Return [x, y] of the center of cell containing provided text 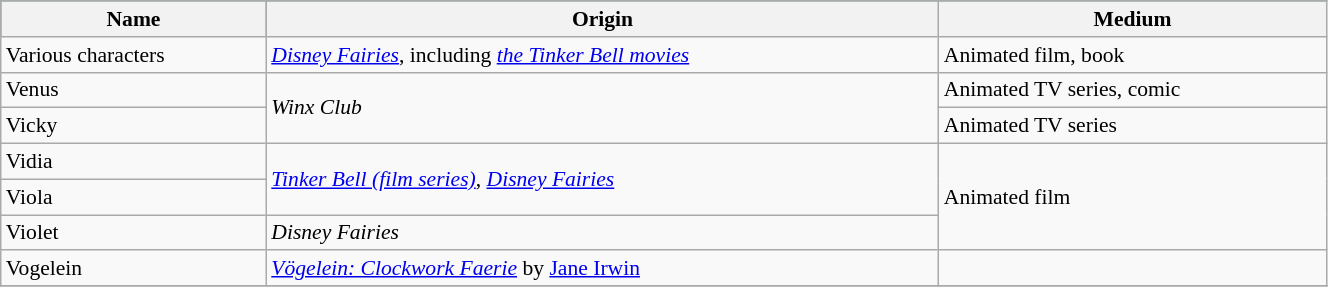
Vicky [134, 126]
Disney Fairies, including the Tinker Bell movies [602, 55]
Various characters [134, 55]
Animated film, book [1133, 55]
Name [134, 19]
Animated film [1133, 198]
Animated TV series, comic [1133, 90]
Viola [134, 197]
Vogelein [134, 269]
Medium [1133, 19]
Tinker Bell (film series), Disney Fairies [602, 180]
Origin [602, 19]
Vögelein: Clockwork Faerie by Jane Irwin [602, 269]
Winx Club [602, 108]
Animated TV series [1133, 126]
Disney Fairies [602, 233]
Venus [134, 90]
Violet [134, 233]
Vidia [134, 162]
